Search for the cell housing the specified text and yield its (x, y) center coordinate. 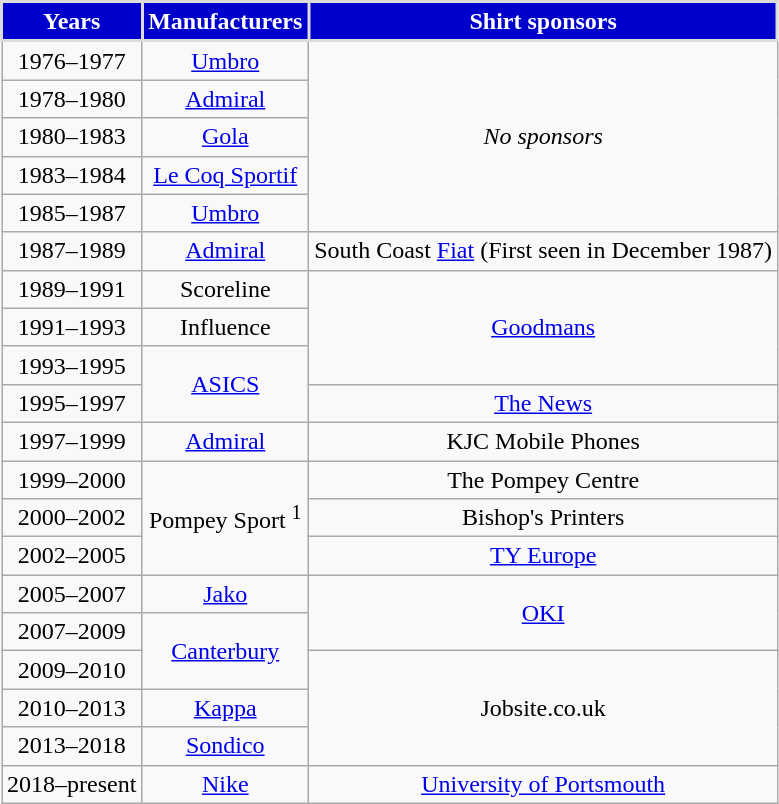
Bishop's Printers (544, 518)
2010–2013 (72, 708)
2013–2018 (72, 746)
Gola (226, 137)
Pompey Sport 1 (226, 517)
1991–1993 (72, 327)
Jako (226, 594)
1983–1984 (72, 175)
1999–2000 (72, 479)
2002–2005 (72, 556)
South Coast Fiat (First seen in December 1987) (544, 251)
Manufacturers (226, 22)
KJC Mobile Phones (544, 441)
2000–2002 (72, 518)
Canterbury (226, 651)
Nike (226, 784)
1978–1980 (72, 99)
1976–1977 (72, 60)
Jobsite.co.uk (544, 708)
Goodmans (544, 327)
2009–2010 (72, 670)
2018–present (72, 784)
Shirt sponsors (544, 22)
The Pompey Centre (544, 479)
1993–1995 (72, 365)
1989–1991 (72, 289)
Influence (226, 327)
Sondico (226, 746)
University of Portsmouth (544, 784)
1995–1997 (72, 403)
The News (544, 403)
Kappa (226, 708)
Years (72, 22)
2005–2007 (72, 594)
Scoreline (226, 289)
TY Europe (544, 556)
1997–1999 (72, 441)
1985–1987 (72, 213)
No sponsors (544, 136)
1987–1989 (72, 251)
OKI (544, 613)
2007–2009 (72, 632)
ASICS (226, 384)
Le Coq Sportif (226, 175)
1980–1983 (72, 137)
